Detect which cell encompasses the target text, then output its (X, Y) center coordinate. 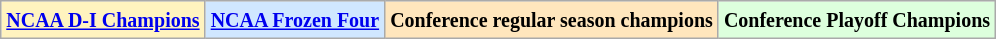
Conference regular season champions (552, 20)
Conference Playoff Champions (856, 20)
NCAA Frozen Four (295, 20)
NCAA D-I Champions (103, 20)
